Search for the cell housing the specified text and yield its (X, Y) center coordinate. 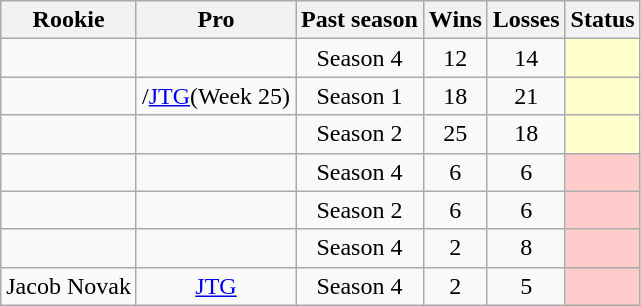
21 (526, 96)
25 (455, 134)
JTG (216, 286)
8 (526, 248)
5 (526, 286)
Season 1 (360, 96)
Past season (360, 20)
14 (526, 58)
Rookie (69, 20)
Pro (216, 20)
Status (602, 20)
Jacob Novak (69, 286)
/JTG(Week 25) (216, 96)
Wins (455, 20)
12 (455, 58)
Losses (526, 20)
